Scan for the cell matching the given text and deliver its (x, y) coordinate at center. 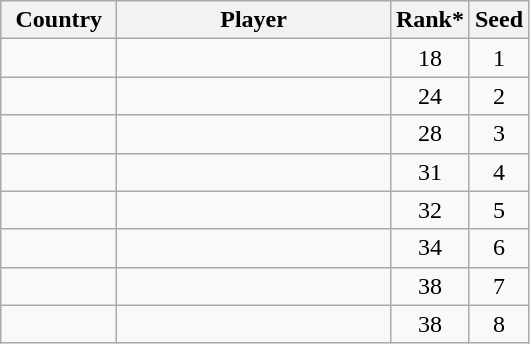
4 (498, 172)
3 (498, 134)
32 (430, 210)
Player (254, 20)
8 (498, 324)
Seed (498, 20)
28 (430, 134)
Country (59, 20)
24 (430, 96)
18 (430, 58)
31 (430, 172)
6 (498, 248)
5 (498, 210)
34 (430, 248)
2 (498, 96)
1 (498, 58)
Rank* (430, 20)
7 (498, 286)
